From the cell containing the given text, extract its center point as (x, y) coordinate. 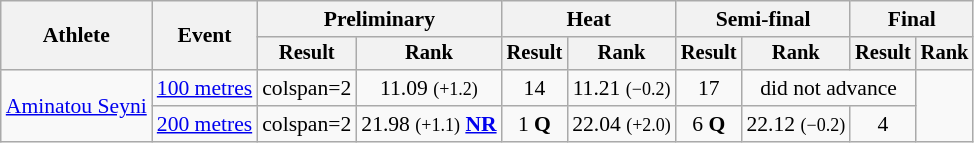
11.09 (+1.2) (428, 88)
did not advance (828, 88)
200 metres (204, 124)
Athlete (76, 36)
11.21 (−0.2) (622, 88)
Preliminary (379, 19)
22.12 (−0.2) (796, 124)
100 metres (204, 88)
22.04 (+2.0) (622, 124)
1 Q (535, 124)
Aminatou Seyni (76, 106)
14 (535, 88)
21.98 (+1.1) NR (428, 124)
Heat (589, 19)
4 (883, 124)
Event (204, 36)
17 (709, 88)
Final (912, 19)
6 Q (709, 124)
Semi-final (763, 19)
